Return (X, Y) of the center of cell containing provided text 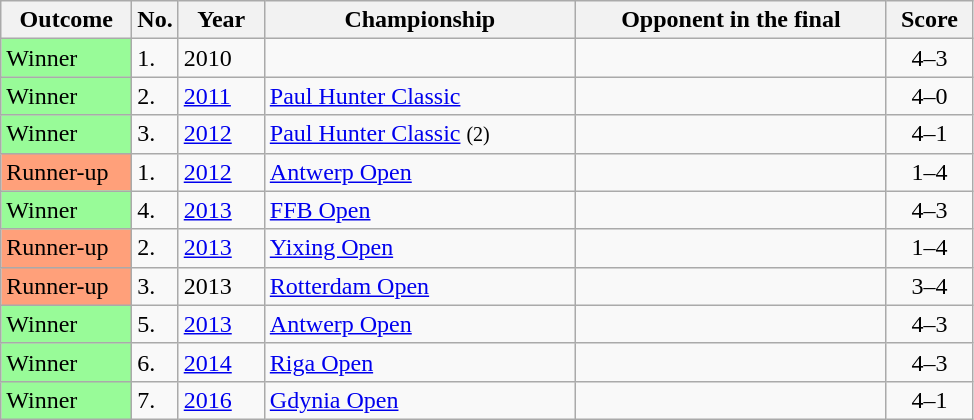
No. (155, 20)
Yixing Open (420, 248)
4–0 (929, 96)
Championship (420, 20)
Opponent in the final (730, 20)
FFB Open (420, 210)
Score (929, 20)
2011 (221, 96)
Year (221, 20)
Outcome (66, 20)
6. (155, 362)
2014 (221, 362)
2016 (221, 400)
Paul Hunter Classic (420, 96)
3–4 (929, 286)
Paul Hunter Classic (2) (420, 134)
2010 (221, 58)
Rotterdam Open (420, 286)
Riga Open (420, 362)
7. (155, 400)
4. (155, 210)
Gdynia Open (420, 400)
5. (155, 324)
